Output the (X, Y) coordinate of the center of the cell containing the given text.  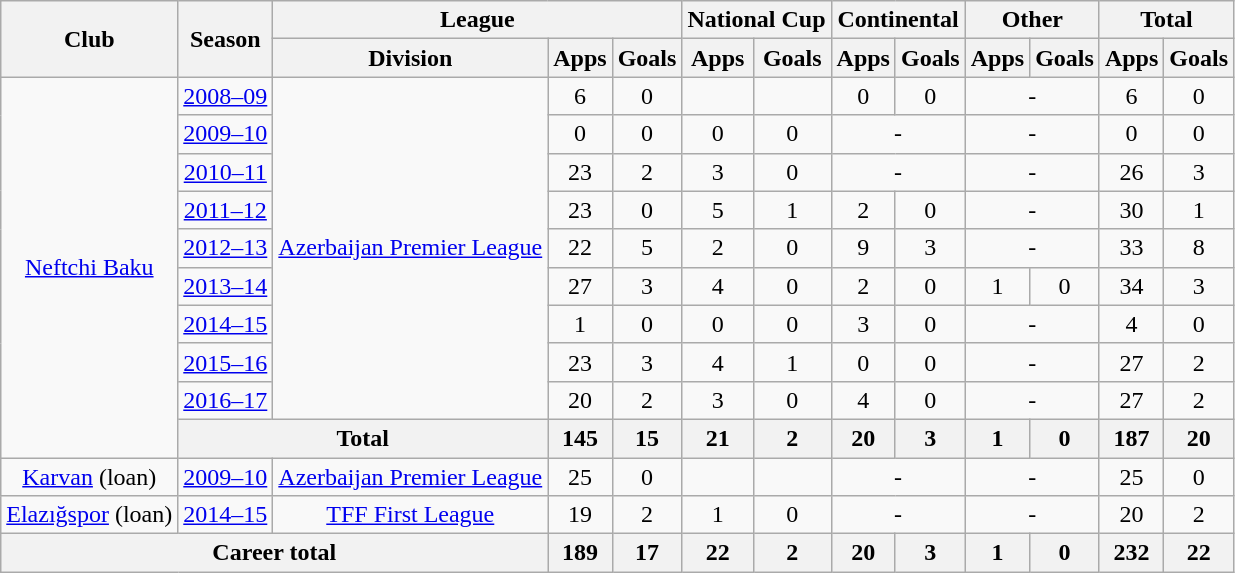
2013–14 (226, 286)
189 (580, 553)
19 (580, 515)
2010–11 (226, 172)
Season (226, 39)
9 (863, 248)
National Cup (756, 20)
15 (647, 438)
33 (1131, 248)
2012–13 (226, 248)
2016–17 (226, 400)
2011–12 (226, 210)
Elazığspor (loan) (90, 515)
2008–09 (226, 96)
30 (1131, 210)
26 (1131, 172)
8 (1199, 248)
Continental (898, 20)
17 (647, 553)
Club (90, 39)
21 (718, 438)
187 (1131, 438)
Career total (274, 553)
232 (1131, 553)
Neftchi Baku (90, 268)
34 (1131, 286)
2015–16 (226, 362)
Division (410, 58)
145 (580, 438)
Karvan (loan) (90, 477)
TFF First League (410, 515)
League (478, 20)
Other (1032, 20)
